Output the [X, Y] coordinate of the center of the cell containing the given text.  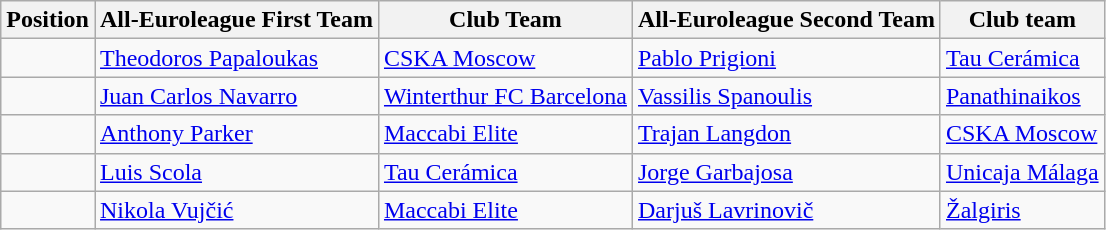
Anthony Parker [236, 134]
Unicaja Málaga [1022, 172]
Trajan Langdon [786, 134]
Jorge Garbajosa [786, 172]
All-Euroleague First Team [236, 20]
Club Team [505, 20]
Pablo Prigioni [786, 58]
All-Euroleague Second Team [786, 20]
Vassilis Spanoulis [786, 96]
Žalgiris [1022, 210]
Winterthur FC Barcelona [505, 96]
Nikola Vujčić [236, 210]
Position [48, 20]
Club team [1022, 20]
Panathinaikos [1022, 96]
Luis Scola [236, 172]
Theodoros Papaloukas [236, 58]
Darjuš Lavrinovič [786, 210]
Juan Carlos Navarro [236, 96]
